Identify which cell holds the provided text, then report its (x, y) central coordinate. 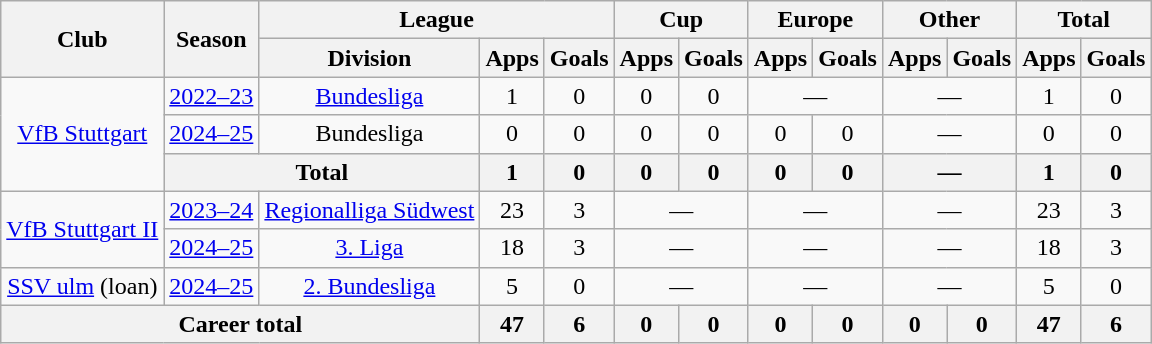
2022–23 (212, 96)
3. Liga (370, 248)
SSV ulm (loan) (82, 286)
Europe (815, 20)
VfB Stuttgart (82, 134)
Division (370, 58)
Career total (240, 324)
Cup (681, 20)
League (436, 20)
2. Bundesliga (370, 286)
Regionalliga Südwest (370, 210)
Other (949, 20)
Club (82, 39)
VfB Stuttgart II (82, 229)
Season (212, 39)
2023–24 (212, 210)
